Scan for the cell matching the given text and deliver its (x, y) coordinate at center. 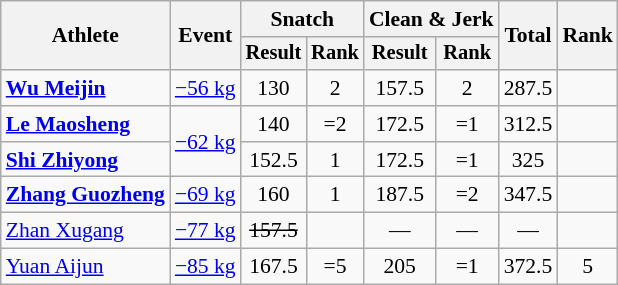
152.5 (274, 160)
325 (528, 160)
130 (274, 88)
Le Maosheng (86, 124)
Zhan Xugang (86, 231)
347.5 (528, 195)
167.5 (274, 267)
Event (206, 36)
187.5 (400, 195)
372.5 (528, 267)
Zhang Guozheng (86, 195)
Clean & Jerk (432, 19)
205 (400, 267)
−77 kg (206, 231)
287.5 (528, 88)
=5 (335, 267)
Total (528, 36)
−62 kg (206, 142)
Snatch (302, 19)
−85 kg (206, 267)
−69 kg (206, 195)
−56 kg (206, 88)
312.5 (528, 124)
140 (274, 124)
Shi Zhiyong (86, 160)
Athlete (86, 36)
Yuan Aijun (86, 267)
160 (274, 195)
5 (588, 267)
Wu Meijin (86, 88)
